Locate the cell with the specified text and output its [X, Y] center coordinate. 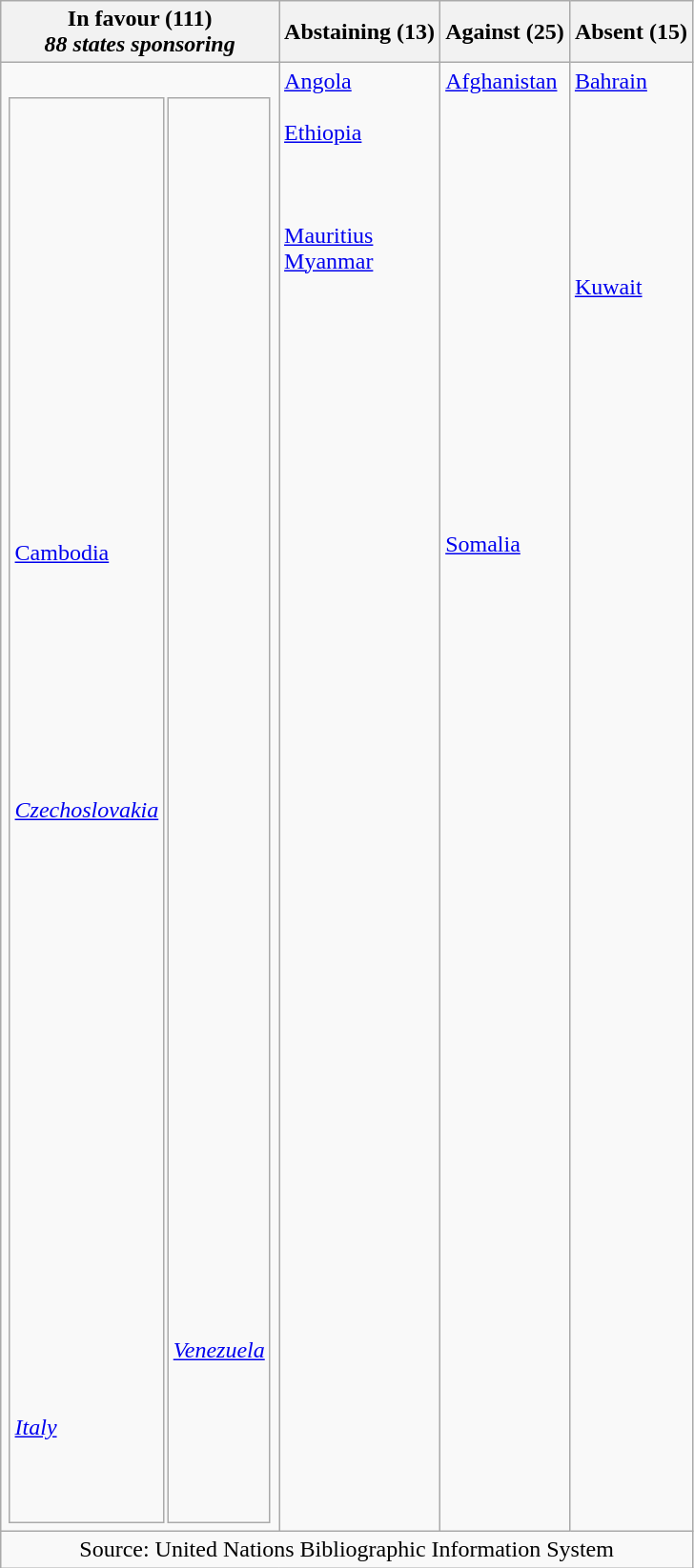
Cambodia Czechoslovakia Italy Venezuela [140, 797]
In favour (111)88 states sponsoring [140, 32]
Angola Ethiopia Mauritius Myanmar [360, 797]
Afghanistan Somalia [505, 797]
Bahrain Kuwait [631, 797]
Absent (15) [631, 32]
Abstaining (13) [360, 32]
Cambodia Czechoslovakia Italy [86, 810]
Source: United Nations Bibliographic Information System [347, 1549]
Venezuela [219, 810]
Against (25) [505, 32]
